Determine the [x, y] coordinate at the center of the cell enclosing the given text.  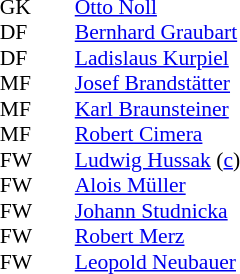
Bernhard Graubart [158, 33]
Johann Studnicka [158, 211]
Ladislaus Kurpiel [158, 58]
Ludwig Hussak (c) [158, 160]
Josef Brandstätter [158, 83]
Robert Merz [158, 237]
Robert Cimera [158, 135]
Karl Braunsteiner [158, 109]
Alois Müller [158, 185]
